Find where the given text appears and provide that cell's center as [x, y] coordinate. 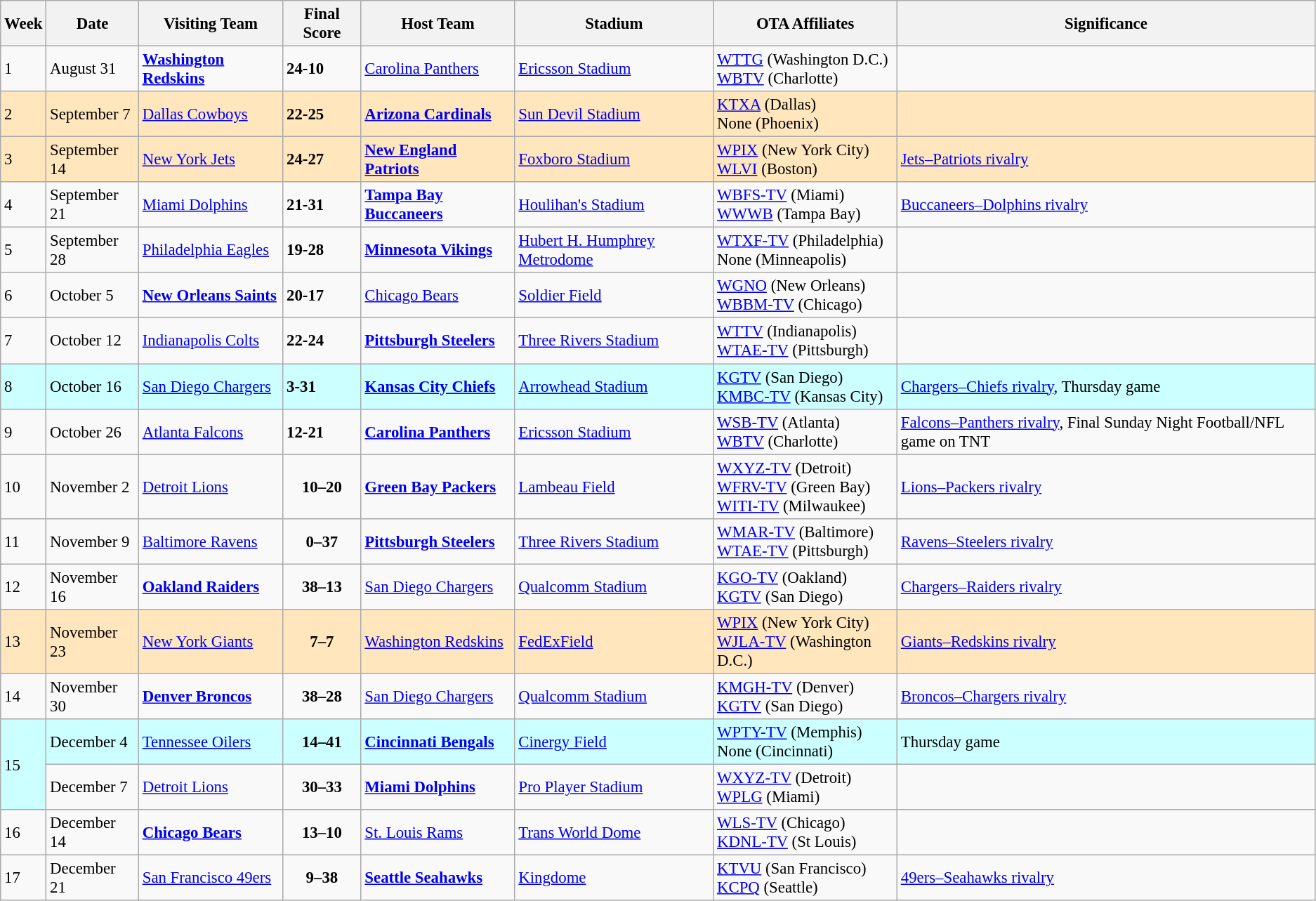
December 7 [93, 787]
Lions–Packers rivalry [1105, 487]
WMAR-TV (Baltimore)WTAE-TV (Pittsburgh) [805, 541]
Kingdome [614, 878]
October 26 [93, 431]
Arrowhead Stadium [614, 386]
12-21 [322, 431]
Ravens–Steelers rivalry [1105, 541]
Thursday game [1105, 742]
Kansas City Chiefs [438, 386]
9 [24, 431]
WLS-TV (Chicago)KDNL-TV (St Louis) [805, 833]
20-17 [322, 295]
September 14 [93, 160]
Stadium [614, 24]
New England Patriots [438, 160]
Philadelphia Eagles [211, 250]
22-25 [322, 114]
22-24 [322, 341]
Baltimore Ravens [211, 541]
14–41 [322, 742]
Dallas Cowboys [211, 114]
Denver Broncos [211, 697]
November 30 [93, 697]
WTXF-TV (Philadelphia)None (Minneapolis) [805, 250]
October 5 [93, 295]
November 2 [93, 487]
Atlanta Falcons [211, 431]
WPIX (New York City)WLVI (Boston) [805, 160]
Significance [1105, 24]
49ers–Seahawks rivalry [1105, 878]
13 [24, 642]
WTTG (Washington D.C.)WBTV (Charlotte) [805, 69]
WBFS-TV (Miami)WWWB (Tampa Bay) [805, 205]
November 16 [93, 587]
Visiting Team [211, 24]
5 [24, 250]
Broncos–Chargers rivalry [1105, 697]
2 [24, 114]
WGNO (New Orleans)WBBM-TV (Chicago) [805, 295]
14 [24, 697]
WPTY-TV (Memphis)None (Cincinnati) [805, 742]
38–13 [322, 587]
New York Giants [211, 642]
WTTV (Indianapolis)WTAE-TV (Pittsburgh) [805, 341]
Falcons–Panthers rivalry, Final Sunday Night Football/NFL game on TNT [1105, 431]
6 [24, 295]
7 [24, 341]
Cinergy Field [614, 742]
Soldier Field [614, 295]
December 21 [93, 878]
KGO-TV (Oakland)KGTV (San Diego) [805, 587]
8 [24, 386]
1 [24, 69]
WXYZ-TV (Detroit)WPLG (Miami) [805, 787]
38–28 [322, 697]
KTVU (San Francisco)KCPQ (Seattle) [805, 878]
KTXA (Dallas)None (Phoenix) [805, 114]
San Francisco 49ers [211, 878]
21-31 [322, 205]
24-27 [322, 160]
September 7 [93, 114]
Tennessee Oilers [211, 742]
17 [24, 878]
December 4 [93, 742]
St. Louis Rams [438, 833]
KGTV (San Diego)KMBC-TV (Kansas City) [805, 386]
September 28 [93, 250]
3-31 [322, 386]
Buccaneers–Dolphins rivalry [1105, 205]
December 14 [93, 833]
WPIX (New York City)WJLA-TV (Washington D.C.) [805, 642]
Seattle Seahawks [438, 878]
Chargers–Raiders rivalry [1105, 587]
OTA Affiliates [805, 24]
KMGH-TV (Denver)KGTV (San Diego) [805, 697]
16 [24, 833]
12 [24, 587]
Giants–Redskins rivalry [1105, 642]
November 23 [93, 642]
New Orleans Saints [211, 295]
Jets–Patriots rivalry [1105, 160]
Final Score [322, 24]
19-28 [322, 250]
9–38 [322, 878]
Sun Devil Stadium [614, 114]
0–37 [322, 541]
24-10 [322, 69]
30–33 [322, 787]
4 [24, 205]
Minnesota Vikings [438, 250]
WXYZ-TV (Detroit)WFRV-TV (Green Bay)WITI-TV (Milwaukee) [805, 487]
Trans World Dome [614, 833]
Date [93, 24]
October 12 [93, 341]
November 9 [93, 541]
Chargers–Chiefs rivalry, Thursday game [1105, 386]
Indianapolis Colts [211, 341]
7–7 [322, 642]
October 16 [93, 386]
Houlihan's Stadium [614, 205]
10 [24, 487]
Oakland Raiders [211, 587]
Cincinnati Bengals [438, 742]
3 [24, 160]
September 21 [93, 205]
WSB-TV (Atlanta)WBTV (Charlotte) [805, 431]
August 31 [93, 69]
Arizona Cardinals [438, 114]
New York Jets [211, 160]
Pro Player Stadium [614, 787]
11 [24, 541]
Hubert H. Humphrey Metrodome [614, 250]
Foxboro Stadium [614, 160]
FedExField [614, 642]
15 [24, 764]
10–20 [322, 487]
Host Team [438, 24]
Lambeau Field [614, 487]
13–10 [322, 833]
Tampa Bay Buccaneers [438, 205]
Green Bay Packers [438, 487]
Week [24, 24]
